Extract the (x, y) coordinate from the center of the cell holding the provided text.  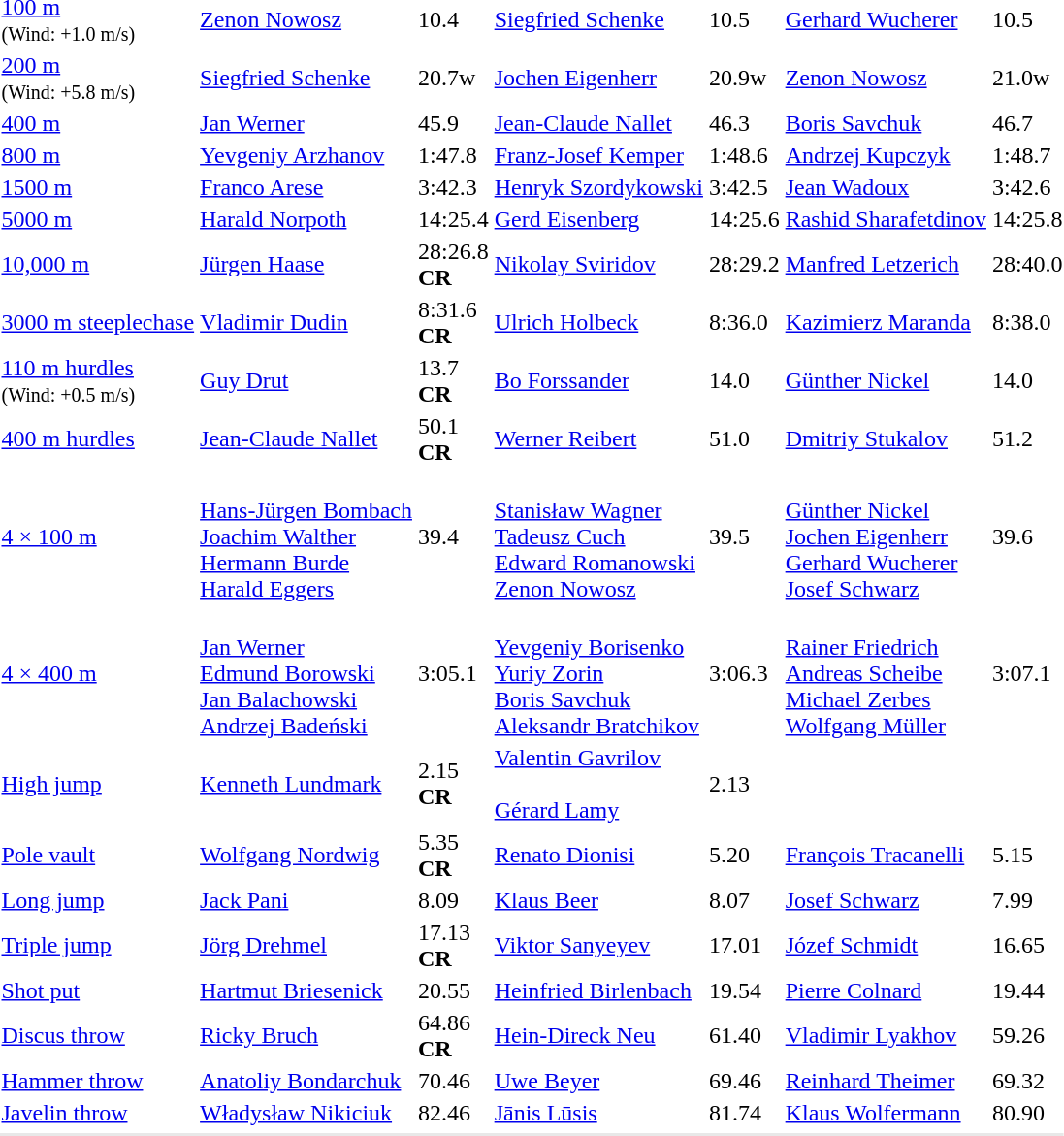
Franco Arese (306, 187)
Zenon Nowosz (886, 78)
3000 m steeplechase (98, 322)
Hammer throw (98, 1081)
Jan Werner (306, 123)
8:36.0 (744, 322)
Heinfried Birlenbach (598, 990)
400 m hurdles (98, 438)
Siegfried Schenke (306, 78)
Franz-Josef Kemper (598, 155)
80.90 (1027, 1113)
Vladimir Lyakhov (886, 1036)
70.46 (453, 1081)
Günther NickelJochen EigenherrGerhard WuchererJosef Schwarz (886, 536)
Andrzej Kupczyk (886, 155)
Rashid Sharafetdinov (886, 219)
8:38.0 (1027, 322)
2.13 (744, 784)
Valentin GavrilovGérard Lamy (598, 784)
Nikolay Sviridov (598, 264)
5.35CR (453, 856)
Pierre Colnard (886, 990)
Jörg Drehmel (306, 945)
19.54 (744, 990)
110 m hurdles(Wind: +0.5 m/s) (98, 380)
Yevgeniy Arzhanov (306, 155)
46.3 (744, 123)
Bo Forssander (598, 380)
50.1CR (453, 438)
Triple jump (98, 945)
13.7CR (453, 380)
Reinhard Theimer (886, 1081)
81.74 (744, 1113)
39.4 (453, 536)
4 × 400 m (98, 673)
Jean Wadoux (886, 187)
Jürgen Haase (306, 264)
46.7 (1027, 123)
Dmitriy Stukalov (886, 438)
Ricky Bruch (306, 1036)
Boris Savchuk (886, 123)
Kenneth Lundmark (306, 784)
5000 m (98, 219)
Henryk Szordykowski (598, 187)
Stanisław WagnerTadeusz CuchEdward RomanowskiZenon Nowosz (598, 536)
Ulrich Holbeck (598, 322)
51.2 (1027, 438)
Hein-Direck Neu (598, 1036)
64.86CR (453, 1036)
28:29.2 (744, 264)
Jochen Eigenherr (598, 78)
Klaus Wolfermann (886, 1113)
1:48.6 (744, 155)
200 m(Wind: +5.8 m/s) (98, 78)
82.46 (453, 1113)
59.26 (1027, 1036)
69.46 (744, 1081)
5.15 (1027, 856)
8.07 (744, 900)
400 m (98, 123)
Hartmut Briesenick (306, 990)
10,000 m (98, 264)
4 × 100 m (98, 536)
Harald Norpoth (306, 219)
Pole vault (98, 856)
Jan WernerEdmund BorowskiJan BalachowskiAndrzej Badeński (306, 673)
800 m (98, 155)
Shot put (98, 990)
5.20 (744, 856)
Gerd Eisenberg (598, 219)
1:47.8 (453, 155)
Guy Drut (306, 380)
High jump (98, 784)
51.0 (744, 438)
Renato Dionisi (598, 856)
Vladimir Dudin (306, 322)
7.99 (1027, 900)
3:42.3 (453, 187)
39.6 (1027, 536)
21.0w (1027, 78)
Yevgeniy BorisenkoYuriy ZorinBoris SavchukAleksandr Bratchikov (598, 673)
20.55 (453, 990)
Rainer FriedrichAndreas ScheibeMichael ZerbesWolfgang Müller (886, 673)
3:42.6 (1027, 187)
45.9 (453, 123)
28:26.8CR (453, 264)
69.32 (1027, 1081)
8:31.6CR (453, 322)
Günther Nickel (886, 380)
Discus throw (98, 1036)
19.44 (1027, 990)
14:25.8 (1027, 219)
Klaus Beer (598, 900)
Uwe Beyer (598, 1081)
Wolfgang Nordwig (306, 856)
Hans-Jürgen BombachJoachim WaltherHermann BurdeHarald Eggers (306, 536)
1:48.7 (1027, 155)
14:25.6 (744, 219)
20.9w (744, 78)
1500 m (98, 187)
8.09 (453, 900)
17.13CR (453, 945)
14:25.4 (453, 219)
François Tracanelli (886, 856)
Werner Reibert (598, 438)
Anatoliy Bondarchuk (306, 1081)
Viktor Sanyeyev (598, 945)
16.65 (1027, 945)
Jack Pani (306, 900)
39.5 (744, 536)
61.40 (744, 1036)
3:05.1 (453, 673)
20.7w (453, 78)
2.15CR (453, 784)
17.01 (744, 945)
Kazimierz Maranda (886, 322)
Javelin throw (98, 1113)
3:07.1 (1027, 673)
Long jump (98, 900)
Manfred Letzerich (886, 264)
28:40.0 (1027, 264)
3:06.3 (744, 673)
Józef Schmidt (886, 945)
3:42.5 (744, 187)
Jānis Lūsis (598, 1113)
Josef Schwarz (886, 900)
Władysław Nikiciuk (306, 1113)
